Search for the cell housing the specified text and yield its (x, y) center coordinate. 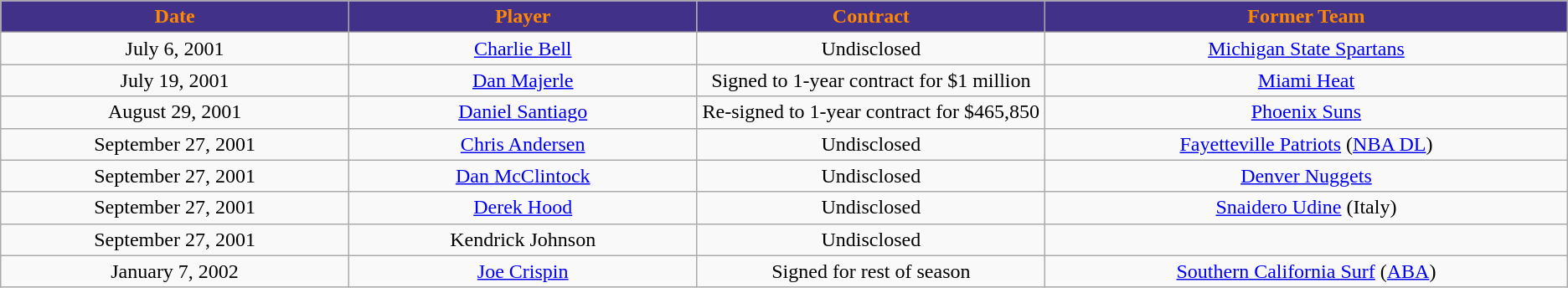
Michigan State Spartans (1307, 49)
Joe Crispin (523, 271)
Charlie Bell (523, 49)
January 7, 2002 (175, 271)
Miami Heat (1307, 80)
Signed for rest of season (871, 271)
August 29, 2001 (175, 112)
July 6, 2001 (175, 49)
Phoenix Suns (1307, 112)
Dan McClintock (523, 176)
Chris Andersen (523, 144)
Date (175, 17)
Snaidero Udine (Italy) (1307, 208)
Denver Nuggets (1307, 176)
Derek Hood (523, 208)
Fayetteville Patriots (NBA DL) (1307, 144)
Former Team (1307, 17)
Daniel Santiago (523, 112)
Contract (871, 17)
Re-signed to 1-year contract for $465,850 (871, 112)
Player (523, 17)
Signed to 1-year contract for $1 million (871, 80)
Dan Majerle (523, 80)
Southern California Surf (ABA) (1307, 271)
July 19, 2001 (175, 80)
Kendrick Johnson (523, 239)
